Extract the (x, y) coordinate from the center of the cell holding the provided text.  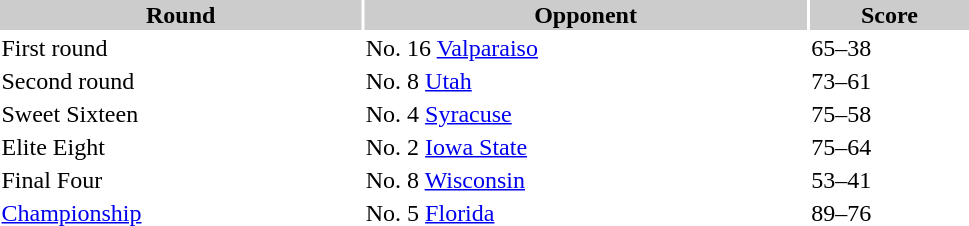
Sweet Sixteen (180, 114)
75–58 (890, 114)
No. 8 Wisconsin (586, 180)
Second round (180, 81)
53–41 (890, 180)
Opponent (586, 15)
Round (180, 15)
Score (890, 15)
73–61 (890, 81)
No. 8 Utah (586, 81)
75–64 (890, 147)
Elite Eight (180, 147)
First round (180, 48)
No. 2 Iowa State (586, 147)
No. 16 Valparaiso (586, 48)
Final Four (180, 180)
65–38 (890, 48)
No. 4 Syracuse (586, 114)
